Scan for the cell matching the given text and deliver its [X, Y] coordinate at center. 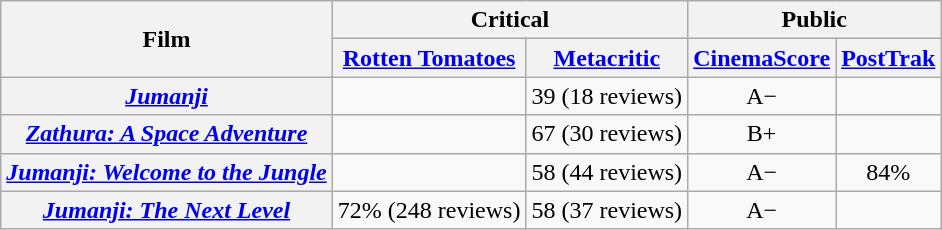
B+ [762, 134]
58 (37 reviews) [607, 210]
67 (30 reviews) [607, 134]
Rotten Tomatoes [429, 58]
CinemaScore [762, 58]
84% [888, 172]
Metacritic [607, 58]
Jumanji: The Next Level [167, 210]
58 (44 reviews) [607, 172]
Jumanji: Welcome to the Jungle [167, 172]
Jumanji [167, 96]
39 (18 reviews) [607, 96]
Critical [510, 20]
Public [814, 20]
72% (248 reviews) [429, 210]
PostTrak [888, 58]
Film [167, 39]
Zathura: A Space Adventure [167, 134]
